Output the (X, Y) coordinate of the center of the cell containing the given text.  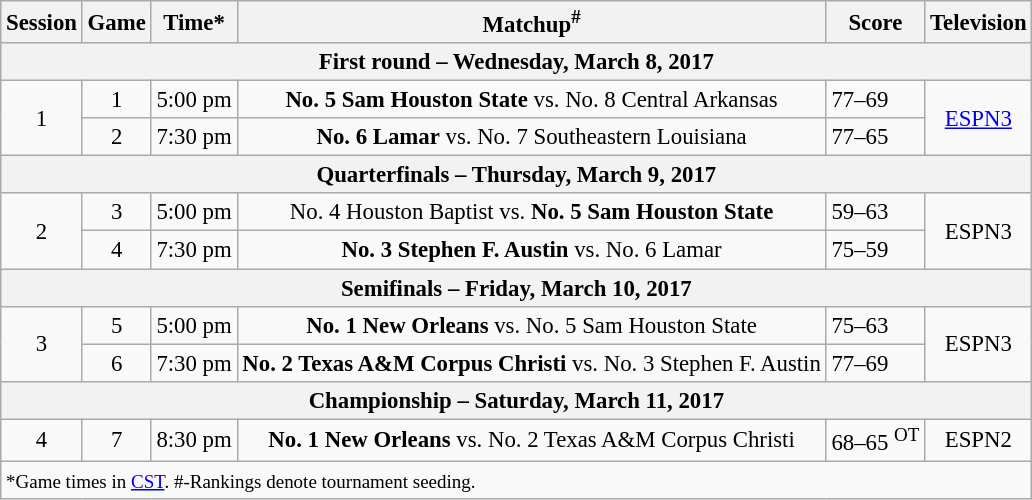
No. 3 Stephen F. Austin vs. No. 6 Lamar (532, 250)
No. 4 Houston Baptist vs. No. 5 Sam Houston State (532, 213)
5 (116, 325)
77–65 (876, 137)
*Game times in CST. #-Rankings denote tournament seeding. (516, 480)
7 (116, 440)
6 (116, 363)
Championship – Saturday, March 11, 2017 (516, 400)
75–63 (876, 325)
Score (876, 22)
68–65 OT (876, 440)
No. 2 Texas A&M Corpus Christi vs. No. 3 Stephen F. Austin (532, 363)
Session (42, 22)
Quarterfinals – Thursday, March 9, 2017 (516, 175)
Game (116, 22)
No. 1 New Orleans vs. No. 5 Sam Houston State (532, 325)
No. 1 New Orleans vs. No. 2 Texas A&M Corpus Christi (532, 440)
Television (978, 22)
Time* (194, 22)
8:30 pm (194, 440)
No. 5 Sam Houston State vs. No. 8 Central Arkansas (532, 100)
59–63 (876, 213)
75–59 (876, 250)
ESPN2 (978, 440)
Matchup# (532, 22)
First round – Wednesday, March 8, 2017 (516, 62)
No. 6 Lamar vs. No. 7 Southeastern Louisiana (532, 137)
Semifinals – Friday, March 10, 2017 (516, 288)
